From the cell containing the given text, extract its center point as (X, Y) coordinate. 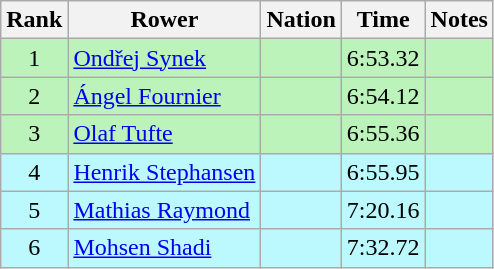
6:53.32 (383, 58)
6:54.12 (383, 96)
6 (34, 248)
3 (34, 134)
Ángel Fournier (164, 96)
Notes (459, 20)
7:32.72 (383, 248)
Henrik Stephansen (164, 172)
Ondřej Synek (164, 58)
5 (34, 210)
6:55.95 (383, 172)
2 (34, 96)
4 (34, 172)
6:55.36 (383, 134)
7:20.16 (383, 210)
Mohsen Shadi (164, 248)
Rank (34, 20)
1 (34, 58)
Time (383, 20)
Olaf Tufte (164, 134)
Mathias Raymond (164, 210)
Nation (301, 20)
Rower (164, 20)
